Identify which cell holds the provided text, then report its [x, y] central coordinate. 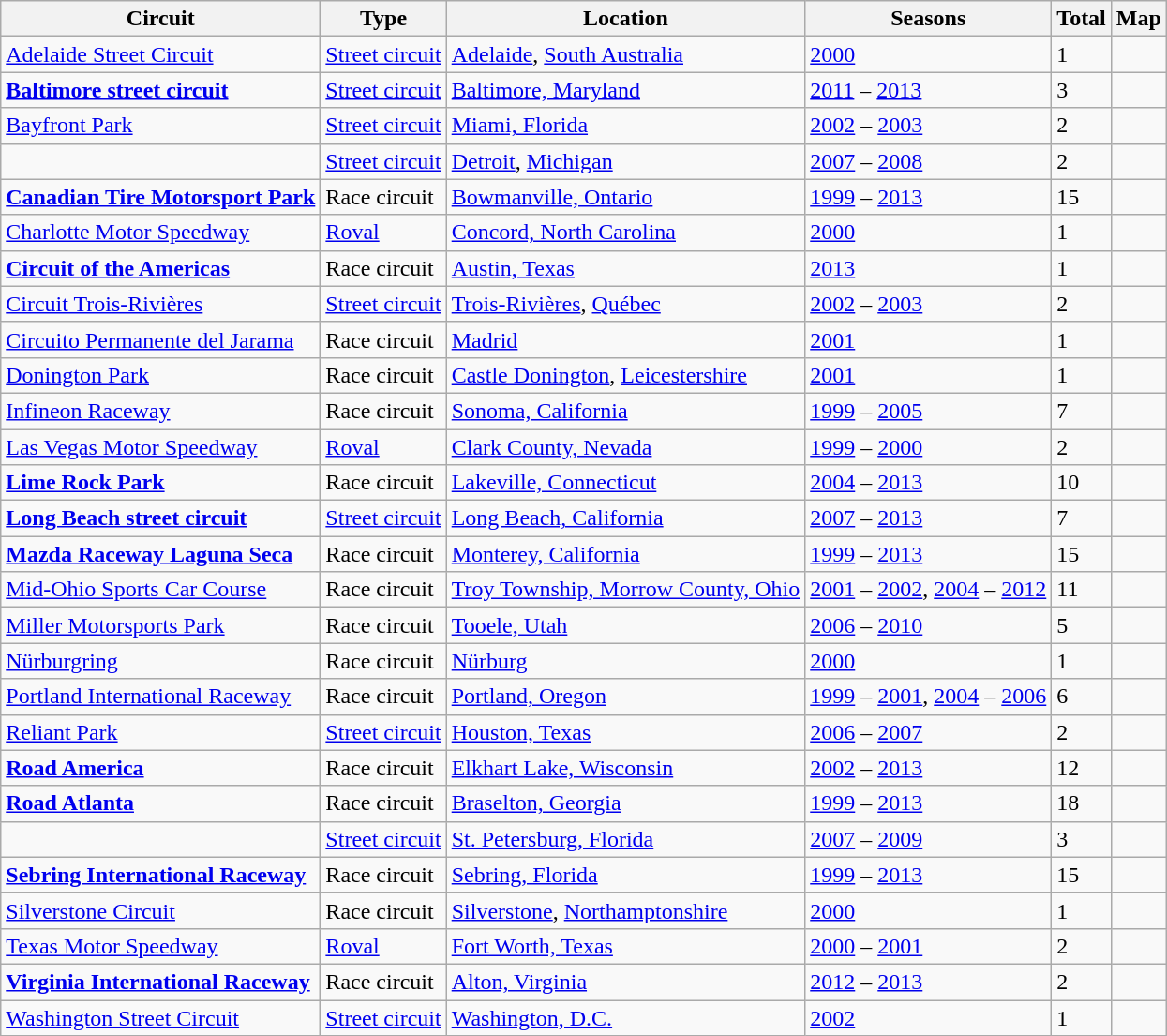
Long Beach, California [626, 518]
Baltimore, Maryland [626, 90]
Clark County, Nevada [626, 447]
Madrid [626, 339]
Silverstone, Northamptonshire [626, 910]
2002 – 2013 [928, 768]
2006 – 2007 [928, 732]
12 [1082, 768]
Washington, D.C. [626, 1017]
Lime Rock Park [161, 483]
1999 – 2001, 2004 – 2006 [928, 697]
2011 – 2013 [928, 90]
Las Vegas Motor Speedway [161, 447]
2013 [928, 268]
Seasons [928, 19]
Circuito Permanente del Jarama [161, 339]
St. Petersburg, Florida [626, 839]
2007 – 2008 [928, 161]
Concord, North Carolina [626, 233]
Circuit Trois-Rivières [161, 304]
Total [1082, 19]
Trois-Rivières, Québec [626, 304]
Infineon Raceway [161, 411]
Bayfront Park [161, 126]
Miami, Florida [626, 126]
6 [1082, 697]
Houston, Texas [626, 732]
Troy Township, Morrow County, Ohio [626, 590]
Elkhart Lake, Wisconsin [626, 768]
2001 – 2002, 2004 – 2012 [928, 590]
Nürburgring [161, 661]
Portland, Oregon [626, 697]
2012 – 2013 [928, 982]
Adelaide, South Australia [626, 54]
Lakeville, Connecticut [626, 483]
Road America [161, 768]
Miller Motorsports Park [161, 625]
Circuit [161, 19]
10 [1082, 483]
Reliant Park [161, 732]
Bowmanville, Ontario [626, 197]
Alton, Virginia [626, 982]
Washington Street Circuit [161, 1017]
2006 – 2010 [928, 625]
2004 – 2013 [928, 483]
2002 [928, 1017]
Adelaide Street Circuit [161, 54]
Baltimore street circuit [161, 90]
Sonoma, California [626, 411]
Portland International Raceway [161, 697]
Map [1138, 19]
18 [1082, 803]
11 [1082, 590]
2007 – 2009 [928, 839]
2000 – 2001 [928, 946]
Texas Motor Speedway [161, 946]
Mazda Raceway Laguna Seca [161, 554]
Braselton, Georgia [626, 803]
2007 – 2013 [928, 518]
Charlotte Motor Speedway [161, 233]
Monterey, California [626, 554]
Sebring International Raceway [161, 875]
1999 – 2000 [928, 447]
Detroit, Michigan [626, 161]
1999 – 2005 [928, 411]
Circuit of the Americas [161, 268]
Austin, Texas [626, 268]
Long Beach street circuit [161, 518]
Road Atlanta [161, 803]
Castle Donington, Leicestershire [626, 375]
Mid-Ohio Sports Car Course [161, 590]
Canadian Tire Motorsport Park [161, 197]
Fort Worth, Texas [626, 946]
Tooele, Utah [626, 625]
Donington Park [161, 375]
Sebring, Florida [626, 875]
Silverstone Circuit [161, 910]
Virginia International Raceway [161, 982]
5 [1082, 625]
Location [626, 19]
Nürburg [626, 661]
Type [383, 19]
